Extract the [X, Y] coordinate from the center of the cell holding the provided text.  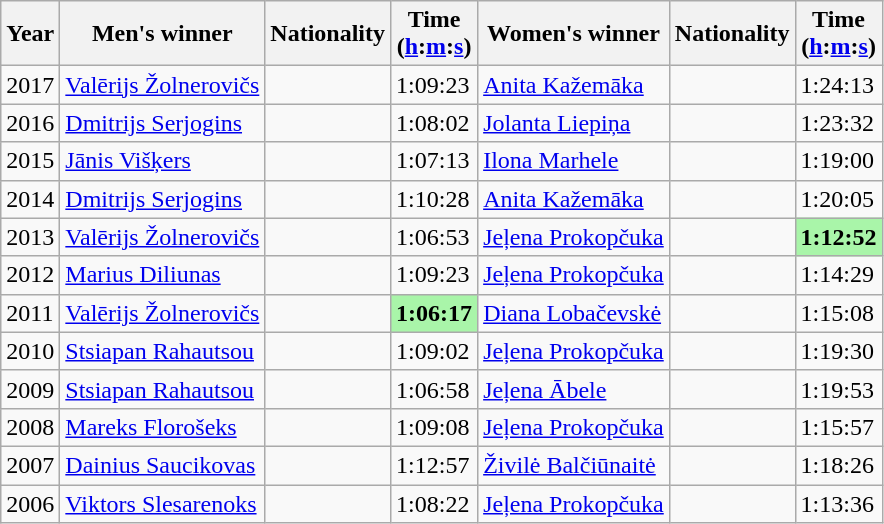
Mareks Florošeks [162, 427]
1:06:53 [434, 237]
2011 [30, 313]
1:09:08 [434, 427]
Men's winner [162, 34]
1:09:02 [434, 351]
Jānis Višķers [162, 161]
2014 [30, 199]
2016 [30, 123]
2013 [30, 237]
1:19:30 [838, 351]
2009 [30, 389]
1:19:00 [838, 161]
Viktors Slesarenoks [162, 503]
Women's winner [574, 34]
2006 [30, 503]
1:15:08 [838, 313]
2007 [30, 465]
1:14:29 [838, 275]
2010 [30, 351]
1:12:52 [838, 237]
1:06:58 [434, 389]
1:06:17 [434, 313]
Živilė Balčiūnaitė [574, 465]
Jeļena Ābele [574, 389]
1:24:13 [838, 85]
2008 [30, 427]
1:08:22 [434, 503]
1:18:26 [838, 465]
Year [30, 34]
2015 [30, 161]
Jolanta Liepiņa [574, 123]
1:15:57 [838, 427]
2012 [30, 275]
1:13:36 [838, 503]
1:10:28 [434, 199]
Diana Lobačevskė [574, 313]
1:12:57 [434, 465]
2017 [30, 85]
1:20:05 [838, 199]
1:23:32 [838, 123]
Marius Diliunas [162, 275]
1:19:53 [838, 389]
1:08:02 [434, 123]
1:07:13 [434, 161]
Ilona Marhele [574, 161]
Dainius Saucikovas [162, 465]
